Pinpoint the cell where the given text exists, returning its (X, Y) midpoint coordinate. 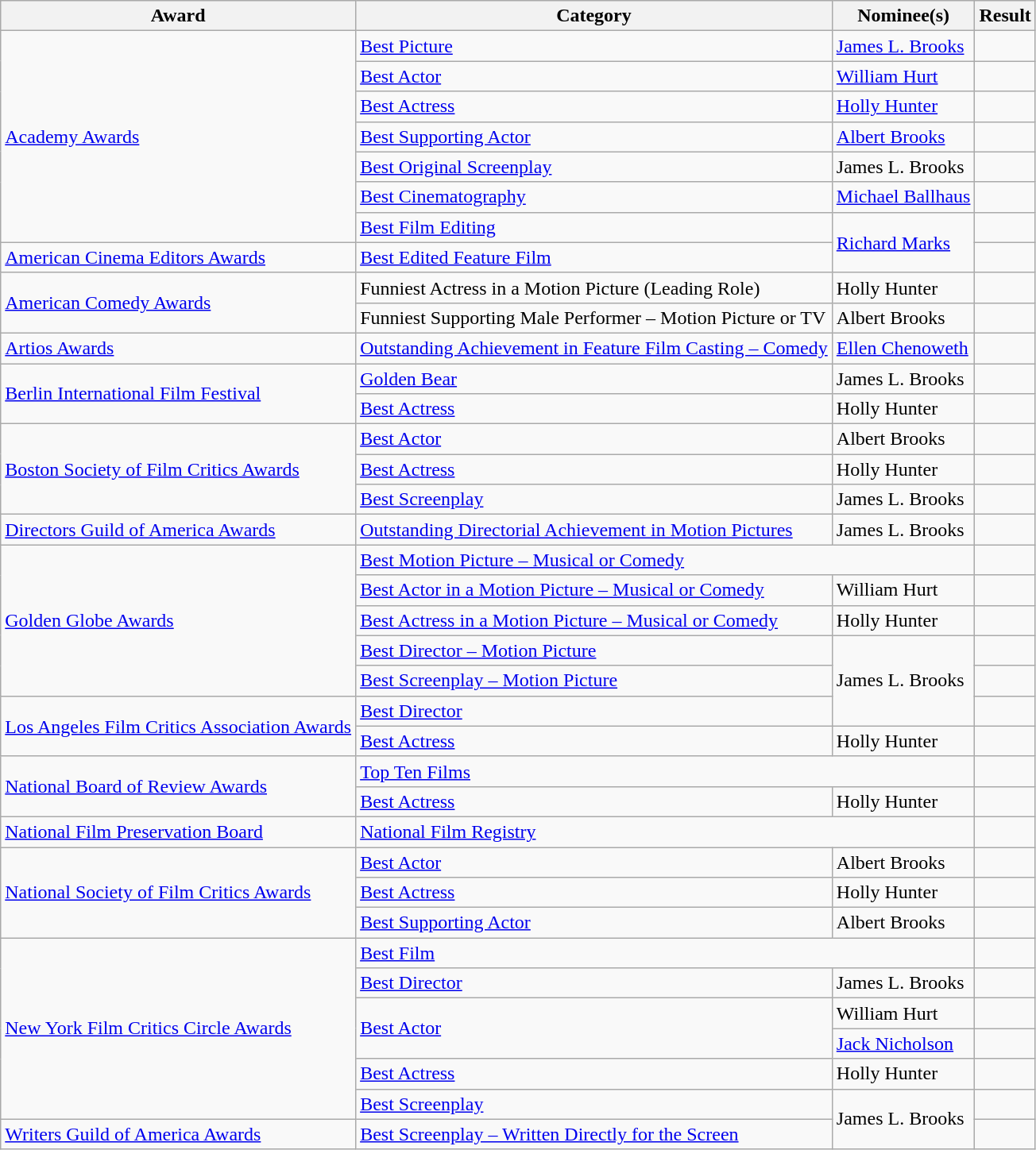
Best Actress in a Motion Picture – Musical or Comedy (594, 620)
Richard Marks (903, 242)
Nominee(s) (903, 16)
Directors Guild of America Awards (178, 530)
Outstanding Achievement in Feature Film Casting – Comedy (594, 348)
Outstanding Directorial Achievement in Motion Pictures (594, 530)
New York Film Critics Circle Awards (178, 1028)
Best Cinematography (594, 197)
Best Picture (594, 46)
Best Director – Motion Picture (594, 650)
Best Film (666, 953)
National Film Registry (666, 832)
Berlin International Film Festival (178, 394)
Best Screenplay – Motion Picture (594, 681)
Funniest Actress in a Motion Picture (Leading Role) (594, 287)
Top Ten Films (666, 771)
National Society of Film Critics Awards (178, 892)
Best Actor in a Motion Picture – Musical or Comedy (594, 590)
Academy Awards (178, 137)
American Cinema Editors Awards (178, 257)
Funniest Supporting Male Performer – Motion Picture or TV (594, 318)
National Film Preservation Board (178, 832)
Golden Globe Awards (178, 620)
Best Film Editing (594, 227)
Jack Nicholson (903, 1044)
Artios Awards (178, 348)
Boston Society of Film Critics Awards (178, 469)
Writers Guild of America Awards (178, 1134)
Best Original Screenplay (594, 167)
National Board of Review Awards (178, 786)
Best Screenplay – Written Directly for the Screen (594, 1134)
Golden Bear (594, 379)
Best Motion Picture – Musical or Comedy (666, 560)
Category (594, 16)
Los Angeles Film Critics Association Awards (178, 726)
American Comedy Awards (178, 303)
Michael Ballhaus (903, 197)
Best Edited Feature Film (594, 257)
Result (1005, 16)
Award (178, 16)
Ellen Chenoweth (903, 348)
